Capture the cell that displays the provided text and extract its (x, y) central coordinate. 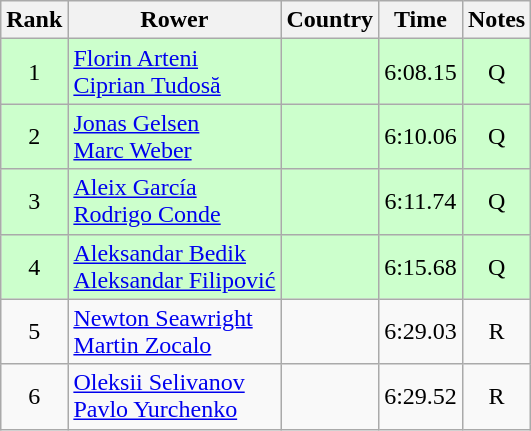
5 (34, 332)
6:29.03 (421, 332)
Rank (34, 20)
Florin ArteniCiprian Tudosă (174, 72)
Rower (174, 20)
Oleksii SelivanovPavlo Yurchenko (174, 396)
6:15.68 (421, 266)
6:10.06 (421, 136)
Aleix GarcíaRodrigo Conde (174, 202)
6 (34, 396)
Jonas GelsenMarc Weber (174, 136)
Notes (496, 20)
3 (34, 202)
Aleksandar BedikAleksandar Filipović (174, 266)
6:11.74 (421, 202)
Country (330, 20)
Time (421, 20)
6:29.52 (421, 396)
Newton SeawrightMartin Zocalo (174, 332)
4 (34, 266)
6:08.15 (421, 72)
2 (34, 136)
1 (34, 72)
